Return the [x, y] coordinate for the center point of the cell that contains the specified text.  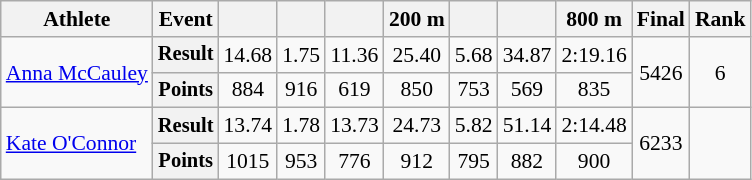
835 [594, 90]
25.40 [417, 55]
619 [354, 90]
51.14 [528, 126]
1.78 [301, 126]
Event [186, 19]
753 [474, 90]
884 [248, 90]
776 [354, 162]
2:19.16 [594, 55]
882 [528, 162]
200 m [417, 19]
Kate O'Connor [77, 144]
1015 [248, 162]
2:14.48 [594, 126]
5.68 [474, 55]
Athlete [77, 19]
11.36 [354, 55]
850 [417, 90]
569 [528, 90]
900 [594, 162]
6233 [661, 144]
14.68 [248, 55]
5426 [661, 72]
Rank [720, 19]
800 m [594, 19]
795 [474, 162]
953 [301, 162]
13.73 [354, 126]
Final [661, 19]
912 [417, 162]
6 [720, 72]
1.75 [301, 55]
13.74 [248, 126]
Anna McCauley [77, 72]
916 [301, 90]
24.73 [417, 126]
5.82 [474, 126]
34.87 [528, 55]
